For the text-containing cell, return its midpoint in [X, Y] coordinate format. 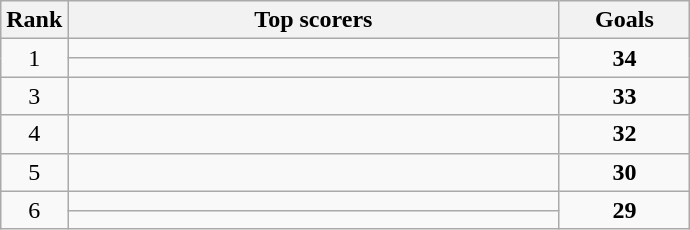
1 [34, 58]
30 [624, 172]
34 [624, 58]
32 [624, 134]
3 [34, 96]
4 [34, 134]
Top scorers [314, 20]
33 [624, 96]
5 [34, 172]
Rank [34, 20]
29 [624, 210]
6 [34, 210]
Goals [624, 20]
